Detect which cell encompasses the target text, then output its [x, y] center coordinate. 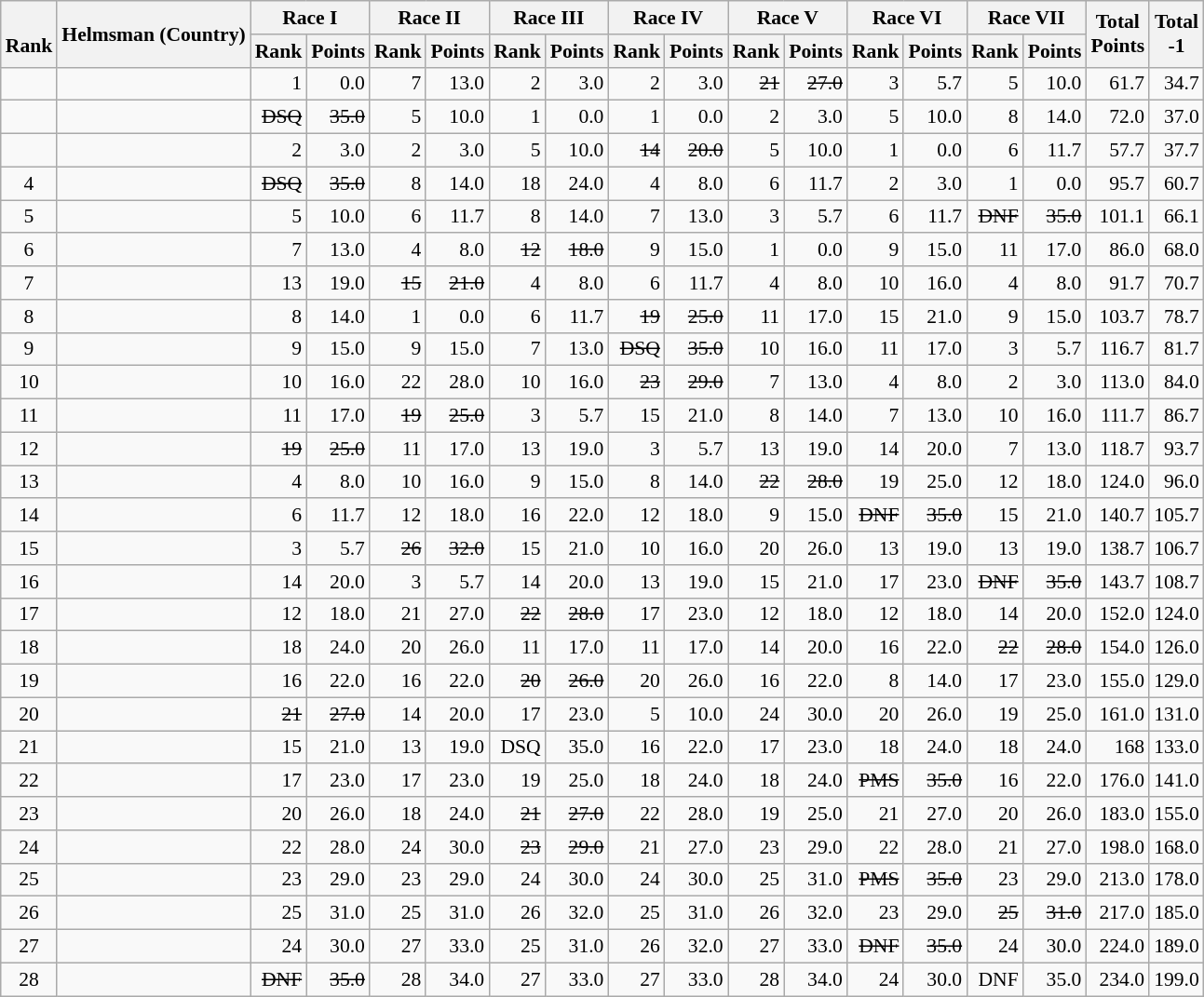
Race II [429, 18]
168 [1117, 748]
133.0 [1177, 748]
Total Points [1117, 34]
198.0 [1117, 847]
101.1 [1117, 217]
105.7 [1177, 516]
141.0 [1177, 781]
143.7 [1117, 582]
217.0 [1117, 913]
66.1 [1177, 217]
103.7 [1117, 317]
37.7 [1177, 151]
86.7 [1177, 416]
183.0 [1117, 814]
81.7 [1177, 349]
138.7 [1117, 548]
95.7 [1117, 183]
Race IV [668, 18]
93.7 [1177, 449]
140.7 [1117, 516]
154.0 [1117, 648]
Race I [310, 18]
72.0 [1117, 117]
118.7 [1117, 449]
68.0 [1177, 250]
70.7 [1177, 283]
189.0 [1177, 947]
84.0 [1177, 383]
185.0 [1177, 913]
176.0 [1117, 781]
96.0 [1177, 482]
Helmsman (Country) [153, 34]
113.0 [1117, 383]
61.7 [1117, 84]
199.0 [1177, 979]
168.0 [1177, 847]
Total-1 [1177, 34]
78.7 [1177, 317]
Race III [548, 18]
106.7 [1177, 548]
Race V [788, 18]
37.0 [1177, 117]
129.0 [1177, 681]
86.0 [1117, 250]
224.0 [1117, 947]
213.0 [1117, 880]
178.0 [1177, 880]
91.7 [1117, 283]
Race VI [907, 18]
131.0 [1177, 714]
234.0 [1117, 979]
111.7 [1117, 416]
57.7 [1117, 151]
152.0 [1117, 614]
116.7 [1117, 349]
60.7 [1177, 183]
34.7 [1177, 84]
126.0 [1177, 648]
161.0 [1117, 714]
108.7 [1177, 582]
Race VII [1026, 18]
